Search for the cell housing the specified text and yield its (x, y) center coordinate. 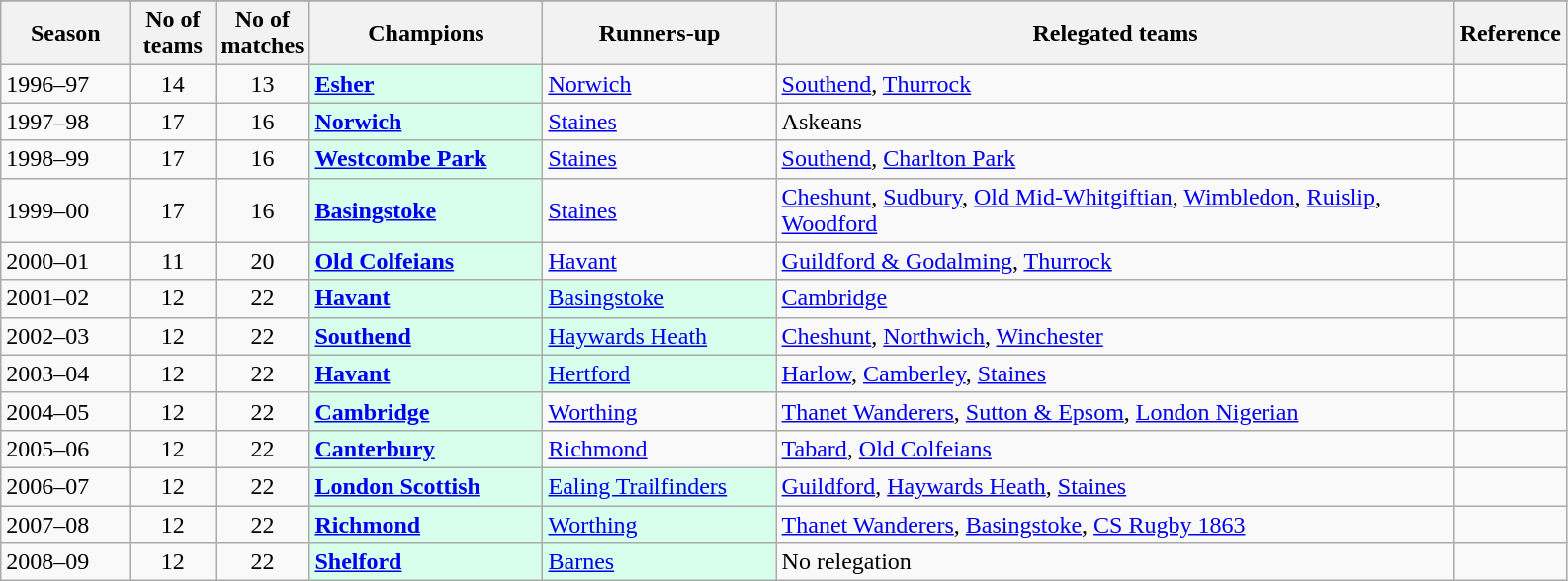
Haywards Heath (659, 336)
2000–01 (65, 261)
Canterbury (426, 449)
Guildford & Godalming, Thurrock (1115, 261)
1996–97 (65, 84)
1998–99 (65, 159)
11 (173, 261)
Shelford (426, 562)
13 (263, 84)
1999–00 (65, 209)
2006–07 (65, 486)
14 (173, 84)
Relegated teams (1115, 34)
Southend, Thurrock (1115, 84)
Hertford (659, 373)
20 (263, 261)
Cheshunt, Northwich, Winchester (1115, 336)
2005–06 (65, 449)
Cheshunt, Sudbury, Old Mid-Whitgiftian, Wimbledon, Ruislip, Woodford (1115, 209)
Southend (426, 336)
Westcombe Park (426, 159)
Thanet Wanderers, Basingstoke, CS Rugby 1863 (1115, 525)
No of matches (263, 34)
Guildford, Haywards Heath, Staines (1115, 486)
1997–98 (65, 122)
Champions (426, 34)
2001–02 (65, 298)
Barnes (659, 562)
Askeans (1115, 122)
Reference (1511, 34)
No of teams (173, 34)
2008–09 (65, 562)
2003–04 (65, 373)
Ealing Trailfinders (659, 486)
2002–03 (65, 336)
Thanet Wanderers, Sutton & Epsom, London Nigerian (1115, 411)
Southend, Charlton Park (1115, 159)
Runners-up (659, 34)
2004–05 (65, 411)
Esher (426, 84)
Old Colfeians (426, 261)
No relegation (1115, 562)
Tabard, Old Colfeians (1115, 449)
2007–08 (65, 525)
Harlow, Camberley, Staines (1115, 373)
Season (65, 34)
London Scottish (426, 486)
